From the cell containing the given text, extract its center point as (x, y) coordinate. 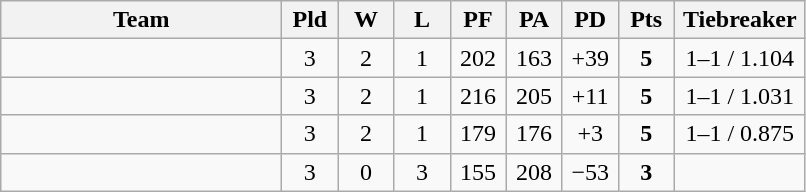
L (422, 20)
176 (534, 134)
205 (534, 96)
216 (478, 96)
163 (534, 58)
0 (366, 172)
PD (590, 20)
1–1 / 1.104 (740, 58)
+39 (590, 58)
1–1 / 1.031 (740, 96)
+3 (590, 134)
Team (142, 20)
179 (478, 134)
PA (534, 20)
+11 (590, 96)
Pld (310, 20)
−53 (590, 172)
PF (478, 20)
202 (478, 58)
208 (534, 172)
Pts (646, 20)
W (366, 20)
155 (478, 172)
1–1 / 0.875 (740, 134)
Tiebreaker (740, 20)
